Output the [x, y] coordinate of the center of the cell containing the given text.  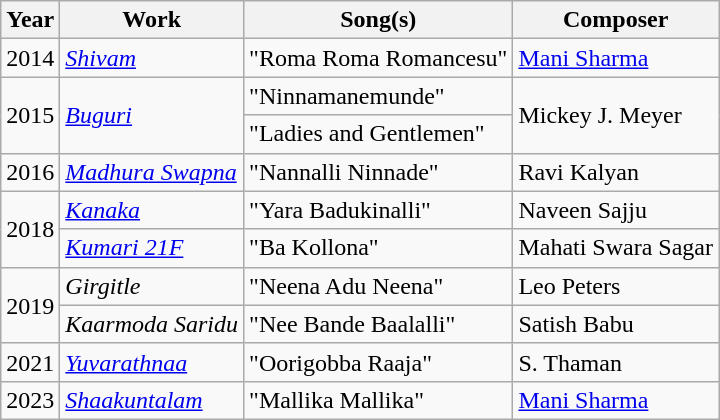
"Ba Kollona" [378, 248]
"Neena Adu Neena" [378, 286]
Mickey J. Meyer [616, 115]
2015 [30, 115]
"Ladies and Gentlemen" [378, 134]
Work [152, 20]
S. Thaman [616, 362]
Mahati Swara Sagar [616, 248]
"Yara Badukinalli" [378, 210]
Buguri [152, 115]
"Mallika Mallika" [378, 400]
Year [30, 20]
Kumari 21F [152, 248]
2016 [30, 172]
Naveen Sajju [616, 210]
Leo Peters [616, 286]
"Nannalli Ninnade" [378, 172]
"Ninnamanemunde" [378, 96]
2021 [30, 362]
Satish Babu [616, 324]
Composer [616, 20]
Ravi Kalyan [616, 172]
Shaakuntalam [152, 400]
Kanaka [152, 210]
Girgitle [152, 286]
Madhura Swapna [152, 172]
"Oorigobba Raaja" [378, 362]
2019 [30, 305]
2018 [30, 229]
Song(s) [378, 20]
2023 [30, 400]
"Nee Bande Baalalli" [378, 324]
Yuvarathnaa [152, 362]
"Roma Roma Romancesu" [378, 58]
2014 [30, 58]
Kaarmoda Saridu [152, 324]
Shivam [152, 58]
